Detect which cell encompasses the target text, then output its [x, y] center coordinate. 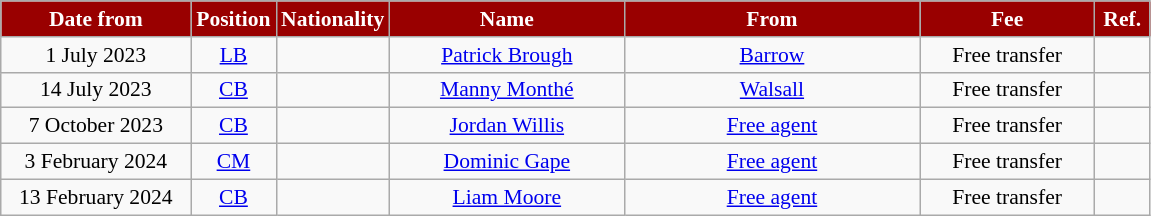
Manny Monthé [506, 90]
Position [234, 19]
Patrick Brough [506, 55]
Date from [96, 19]
LB [234, 55]
Liam Moore [506, 197]
Name [506, 19]
1 July 2023 [96, 55]
Fee [1008, 19]
14 July 2023 [96, 90]
Nationality [332, 19]
Barrow [772, 55]
Dominic Gape [506, 162]
3 February 2024 [96, 162]
Walsall [772, 90]
7 October 2023 [96, 126]
Jordan Willis [506, 126]
Ref. [1122, 19]
13 February 2024 [96, 197]
CM [234, 162]
From [772, 19]
